Return (x, y) of the center of cell containing provided text 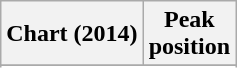
Chart (2014) (72, 34)
Peakposition (189, 34)
